Capture the cell that displays the provided text and extract its [x, y] central coordinate. 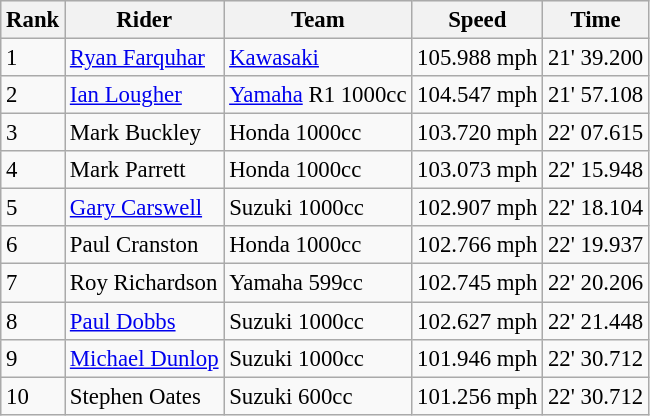
Ian Lougher [144, 95]
Michael Dunlop [144, 358]
104.547 mph [478, 95]
22' 18.104 [596, 208]
Roy Richardson [144, 283]
103.073 mph [478, 170]
22' 15.948 [596, 170]
9 [33, 358]
Time [596, 20]
2 [33, 95]
5 [33, 208]
Kawasaki [318, 58]
Ryan Farquhar [144, 58]
Paul Cranston [144, 245]
Speed [478, 20]
22' 21.448 [596, 321]
Mark Buckley [144, 133]
101.946 mph [478, 358]
Paul Dobbs [144, 321]
22' 19.937 [596, 245]
10 [33, 396]
Team [318, 20]
102.907 mph [478, 208]
6 [33, 245]
8 [33, 321]
102.745 mph [478, 283]
1 [33, 58]
7 [33, 283]
Stephen Oates [144, 396]
101.256 mph [478, 396]
Yamaha 599cc [318, 283]
Rank [33, 20]
103.720 mph [478, 133]
Mark Parrett [144, 170]
Rider [144, 20]
4 [33, 170]
21' 39.200 [596, 58]
102.627 mph [478, 321]
102.766 mph [478, 245]
3 [33, 133]
Gary Carswell [144, 208]
Suzuki 600cc [318, 396]
22' 20.206 [596, 283]
21' 57.108 [596, 95]
105.988 mph [478, 58]
22' 07.615 [596, 133]
Yamaha R1 1000cc [318, 95]
